Extract the (X, Y) coordinate from the center of the cell holding the provided text.  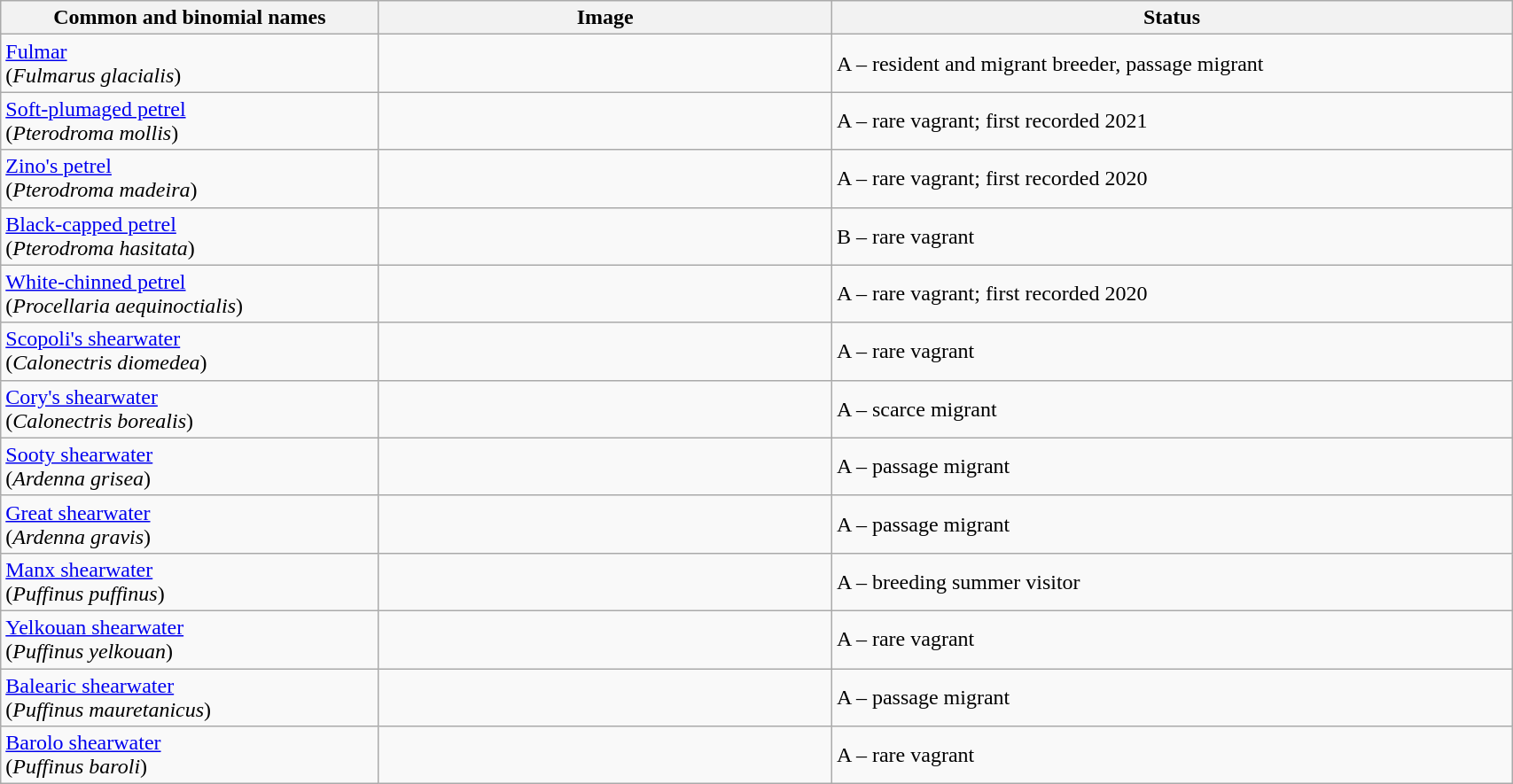
Manx shearwater(Puffinus puffinus) (190, 581)
Soft-plumaged petrel(Pterodroma mollis) (190, 120)
Fulmar(Fulmarus glacialis) (190, 64)
A – breeding summer visitor (1172, 581)
A – rare vagrant; first recorded 2021 (1172, 120)
Zino's petrel(Pterodroma madeira) (190, 179)
White-chinned petrel(Procellaria aequinoctialis) (190, 294)
Barolo shearwater(Puffinus baroli) (190, 755)
Yelkouan shearwater(Puffinus yelkouan) (190, 640)
B – rare vagrant (1172, 236)
Image (604, 18)
Scopoli's shearwater(Calonectris diomedea) (190, 351)
A – resident and migrant breeder, passage migrant (1172, 64)
Common and binomial names (190, 18)
Great shearwater(Ardenna gravis) (190, 524)
Black-capped petrel(Pterodroma hasitata) (190, 236)
Balearic shearwater(Puffinus mauretanicus) (190, 696)
Sooty shearwater(Ardenna grisea) (190, 466)
Status (1172, 18)
A – scarce migrant (1172, 409)
Cory's shearwater(Calonectris borealis) (190, 409)
